For the text-containing cell, return its midpoint in (x, y) coordinate format. 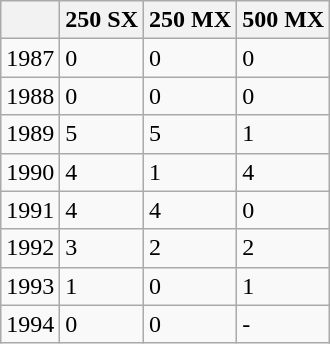
250 SX (102, 20)
1992 (30, 248)
500 MX (284, 20)
1994 (30, 324)
1988 (30, 96)
3 (102, 248)
- (284, 324)
1993 (30, 286)
1987 (30, 58)
1990 (30, 172)
250 MX (190, 20)
1991 (30, 210)
1989 (30, 134)
